Detect which cell encompasses the target text, then output its (x, y) center coordinate. 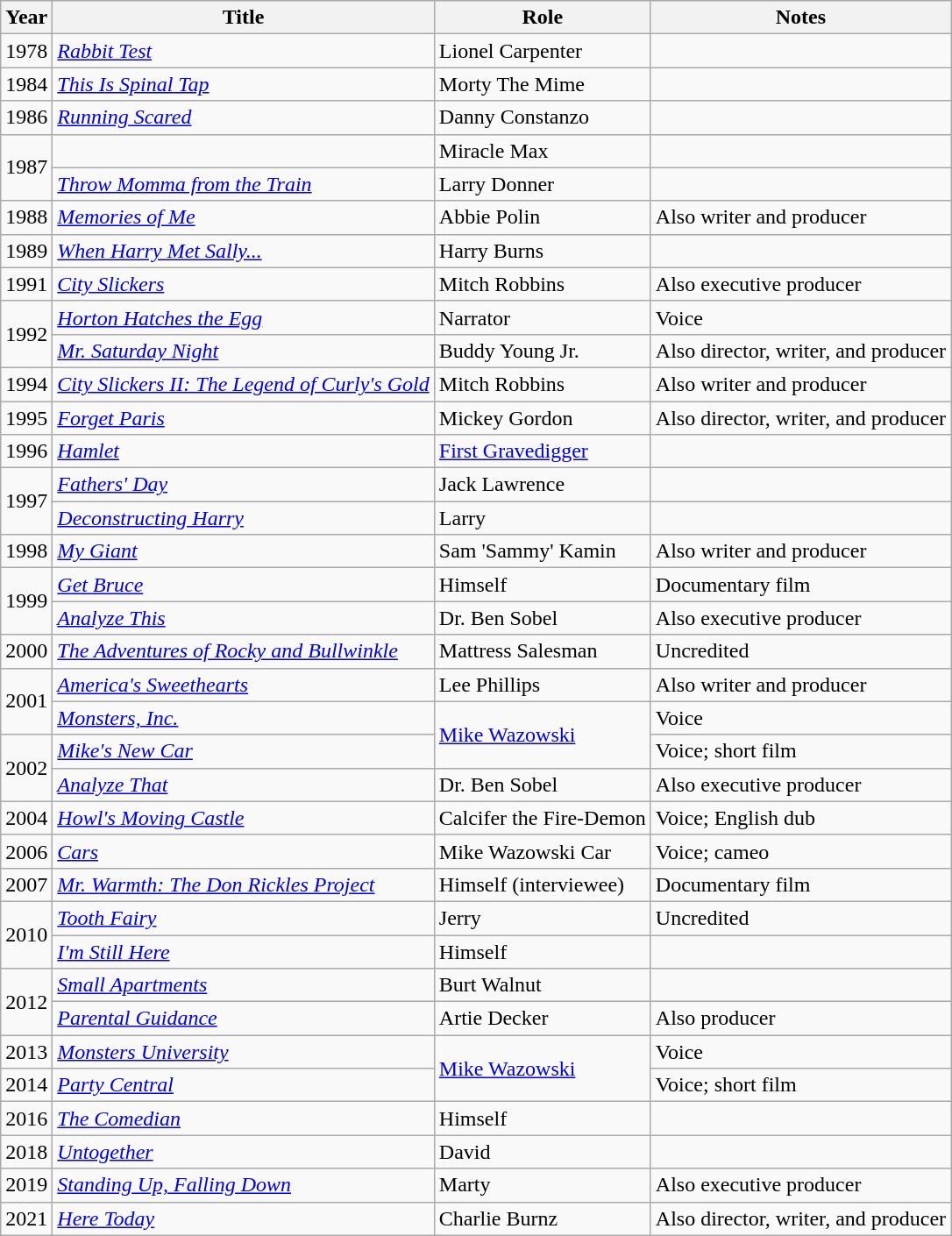
Sam 'Sammy' Kamin (542, 551)
Abbie Polin (542, 217)
Calcifer the Fire-Demon (542, 818)
David (542, 1152)
Voice; cameo (800, 851)
Voice; English dub (800, 818)
The Comedian (244, 1119)
Rabbit Test (244, 51)
Buddy Young Jr. (542, 351)
Parental Guidance (244, 1019)
City Slickers II: The Legend of Curly's Gold (244, 384)
Larry (542, 518)
Standing Up, Falling Down (244, 1185)
1988 (26, 217)
Untogether (244, 1152)
Monsters University (244, 1052)
The Adventures of Rocky and Bullwinkle (244, 651)
Lee Phillips (542, 685)
Fathers' Day (244, 485)
Throw Momma from the Train (244, 184)
This Is Spinal Tap (244, 84)
Horton Hatches the Egg (244, 317)
Burt Walnut (542, 985)
1978 (26, 51)
America's Sweethearts (244, 685)
1995 (26, 418)
Memories of Me (244, 217)
2016 (26, 1119)
1999 (26, 601)
2018 (26, 1152)
1991 (26, 284)
2012 (26, 1002)
Notes (800, 18)
Jerry (542, 918)
1992 (26, 334)
Lionel Carpenter (542, 51)
Cars (244, 851)
2004 (26, 818)
Mr. Saturday Night (244, 351)
1984 (26, 84)
2021 (26, 1218)
Tooth Fairy (244, 918)
Here Today (244, 1218)
1997 (26, 501)
Role (542, 18)
Also producer (800, 1019)
Himself (interviewee) (542, 884)
1986 (26, 117)
1994 (26, 384)
Title (244, 18)
Mike's New Car (244, 751)
Artie Decker (542, 1019)
2001 (26, 701)
Miracle Max (542, 151)
Howl's Moving Castle (244, 818)
2014 (26, 1085)
Monsters, Inc. (244, 718)
Jack Lawrence (542, 485)
Deconstructing Harry (244, 518)
When Harry Met Sally... (244, 251)
2013 (26, 1052)
2007 (26, 884)
Marty (542, 1185)
1989 (26, 251)
Party Central (244, 1085)
Charlie Burnz (542, 1218)
City Slickers (244, 284)
Mattress Salesman (542, 651)
Forget Paris (244, 418)
Mike Wazowski Car (542, 851)
2019 (26, 1185)
Get Bruce (244, 585)
Morty The Mime (542, 84)
I'm Still Here (244, 951)
Mickey Gordon (542, 418)
1998 (26, 551)
Small Apartments (244, 985)
2002 (26, 768)
1996 (26, 451)
My Giant (244, 551)
Larry Donner (542, 184)
Running Scared (244, 117)
1987 (26, 167)
Danny Constanzo (542, 117)
Analyze This (244, 618)
Analyze That (244, 785)
Harry Burns (542, 251)
Mr. Warmth: The Don Rickles Project (244, 884)
Year (26, 18)
2006 (26, 851)
2000 (26, 651)
2010 (26, 934)
Hamlet (244, 451)
Narrator (542, 317)
First Gravedigger (542, 451)
